From the cell containing the given text, extract its center point as (X, Y) coordinate. 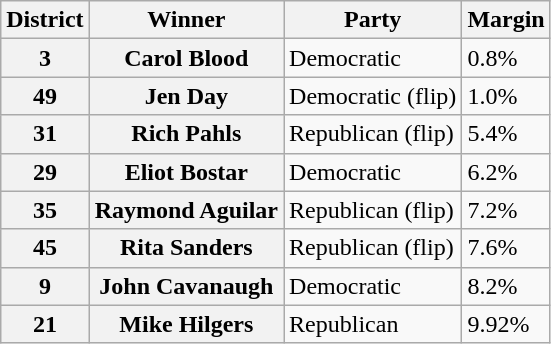
45 (45, 248)
1.0% (506, 96)
9 (45, 286)
Republican (373, 324)
John Cavanaugh (186, 286)
31 (45, 134)
Mike Hilgers (186, 324)
21 (45, 324)
Raymond Aguilar (186, 210)
7.6% (506, 248)
35 (45, 210)
29 (45, 172)
Margin (506, 20)
3 (45, 58)
7.2% (506, 210)
Party (373, 20)
Democratic (flip) (373, 96)
Rich Pahls (186, 134)
8.2% (506, 286)
Eliot Bostar (186, 172)
49 (45, 96)
5.4% (506, 134)
0.8% (506, 58)
Winner (186, 20)
6.2% (506, 172)
District (45, 20)
Carol Blood (186, 58)
9.92% (506, 324)
Rita Sanders (186, 248)
Jen Day (186, 96)
